Return the [x, y] coordinate for the center point of the cell that contains the specified text.  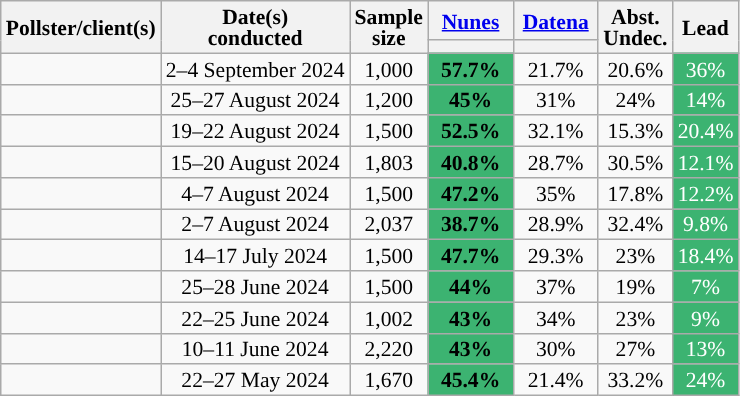
1,200 [389, 100]
37% [556, 286]
15–20 August 2024 [256, 162]
Nunes [470, 20]
1,670 [389, 380]
14–17 July 2024 [256, 256]
20.4% [706, 132]
12.2% [706, 194]
57.7% [470, 68]
30.5% [635, 162]
22–27 May 2024 [256, 380]
47.7% [470, 256]
12.1% [706, 162]
1,002 [389, 318]
14% [706, 100]
28.7% [556, 162]
29.3% [556, 256]
45% [470, 100]
19% [635, 286]
9.8% [706, 224]
10–11 June 2024 [256, 348]
Samplesize [389, 27]
38.7% [470, 224]
21.4% [556, 380]
9% [706, 318]
20.6% [635, 68]
47.2% [470, 194]
31% [556, 100]
44% [470, 286]
52.5% [470, 132]
2,037 [389, 224]
32.4% [635, 224]
2–7 August 2024 [256, 224]
17.8% [635, 194]
18.4% [706, 256]
40.8% [470, 162]
15.3% [635, 132]
2–4 September 2024 [256, 68]
1,000 [389, 68]
19–22 August 2024 [256, 132]
Pollster/client(s) [81, 27]
25–27 August 2024 [256, 100]
35% [556, 194]
Abst.Undec. [635, 27]
45.4% [470, 380]
4–7 August 2024 [256, 194]
22–25 June 2024 [256, 318]
21.7% [556, 68]
33.2% [635, 380]
2,220 [389, 348]
30% [556, 348]
36% [706, 68]
34% [556, 318]
Lead [706, 27]
27% [635, 348]
7% [706, 286]
Datena [556, 20]
Date(s)conducted [256, 27]
25–28 June 2024 [256, 286]
28.9% [556, 224]
32.1% [556, 132]
1,803 [389, 162]
13% [706, 348]
